From the cell containing the given text, extract its center point as [x, y] coordinate. 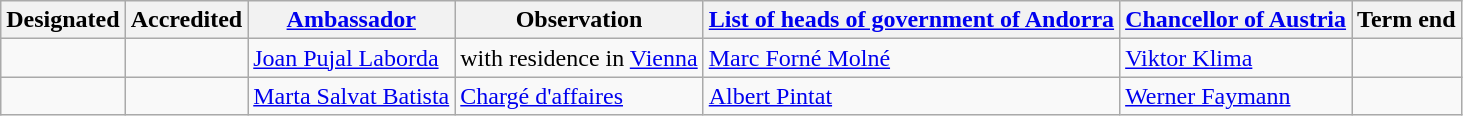
Chargé d'affaires [579, 96]
Term end [1407, 20]
Accredited [186, 20]
Designated [63, 20]
Chancellor of Austria [1236, 20]
Marta Salvat Batista [352, 96]
Ambassador [352, 20]
Werner Faymann [1236, 96]
Observation [579, 20]
with residence in Vienna [579, 58]
Joan Pujal Laborda [352, 58]
Marc Forné Molné [911, 58]
Viktor Klima [1236, 58]
Albert Pintat [911, 96]
List of heads of government of Andorra [911, 20]
